Identify which cell holds the provided text, then report its (X, Y) central coordinate. 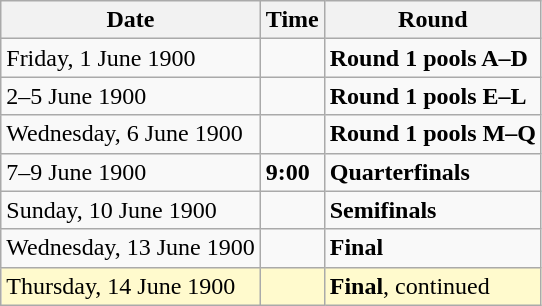
Date (131, 20)
9:00 (292, 172)
Round 1 pools A–D (432, 58)
7–9 June 1900 (131, 172)
Round 1 pools E–L (432, 96)
Wednesday, 6 June 1900 (131, 134)
Sunday, 10 June 1900 (131, 210)
Final (432, 248)
2–5 June 1900 (131, 96)
Final, continued (432, 286)
Semifinals (432, 210)
Wednesday, 13 June 1900 (131, 248)
Quarterfinals (432, 172)
Friday, 1 June 1900 (131, 58)
Round (432, 20)
Round 1 pools M–Q (432, 134)
Thursday, 14 June 1900 (131, 286)
Time (292, 20)
